Search for the cell housing the specified text and yield its [x, y] center coordinate. 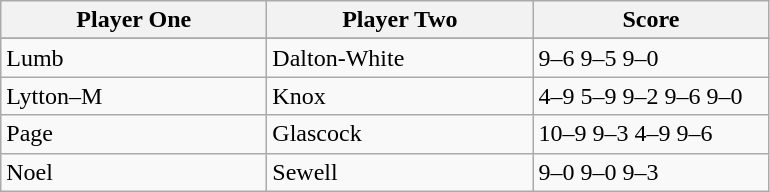
Lumb [134, 58]
Lytton–M [134, 96]
10–9 9–3 4–9 9–6 [651, 134]
Glascock [400, 134]
Player One [134, 20]
Sewell [400, 172]
Page [134, 134]
Player Two [400, 20]
Score [651, 20]
Knox [400, 96]
Noel [134, 172]
9–0 9–0 9–3 [651, 172]
Dalton-White [400, 58]
4–9 5–9 9–2 9–6 9–0 [651, 96]
9–6 9–5 9–0 [651, 58]
